Capture the cell that displays the provided text and extract its [x, y] central coordinate. 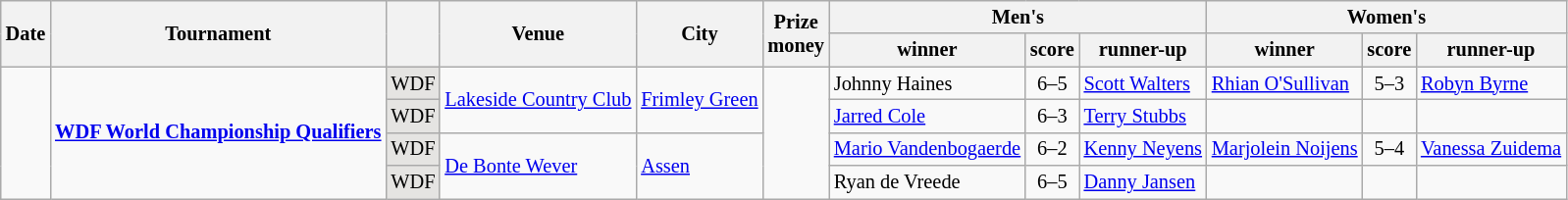
Venue [538, 33]
De Bonte Wever [538, 165]
Marjolein Noijens [1285, 149]
Lakeside Country Club [538, 100]
Ryan de Vreede [927, 182]
5–3 [1389, 83]
Vanessa Zuidema [1491, 149]
Jarred Cole [927, 116]
5–4 [1389, 149]
Rhian O'Sullivan [1285, 83]
Robyn Byrne [1491, 83]
Johnny Haines [927, 83]
Scott Walters [1143, 83]
Mario Vandenbogaerde [927, 149]
Danny Jansen [1143, 182]
Men's [1019, 17]
Terry Stubbs [1143, 116]
Women's [1386, 17]
WDF World Championship Qualifiers [218, 133]
Frimley Green [699, 100]
6–3 [1052, 116]
Kenny Neyens [1143, 149]
Assen [699, 165]
Prizemoney [795, 33]
6–2 [1052, 149]
City [699, 33]
Date [26, 33]
Tournament [218, 33]
